Capture the cell that displays the provided text and extract its (x, y) central coordinate. 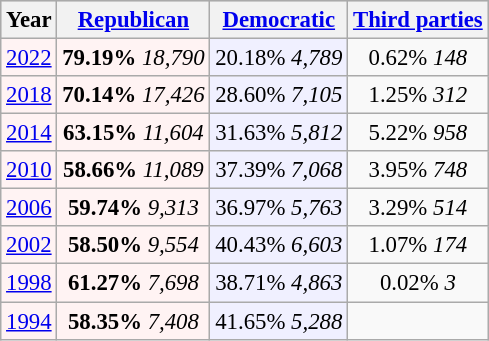
38.71% 4,863 (279, 283)
2010 (29, 170)
2014 (29, 133)
41.65% 5,288 (279, 321)
1.25% 312 (418, 95)
3.95% 748 (418, 170)
2018 (29, 95)
63.15% 11,604 (134, 133)
2006 (29, 208)
1994 (29, 321)
58.50% 9,554 (134, 245)
5.22% 958 (418, 133)
Year (29, 20)
3.29% 514 (418, 208)
58.66% 11,089 (134, 170)
58.35% 7,408 (134, 321)
31.63% 5,812 (279, 133)
37.39% 7,068 (279, 170)
1998 (29, 283)
2002 (29, 245)
20.18% 4,789 (279, 58)
70.14% 17,426 (134, 95)
40.43% 6,603 (279, 245)
Third parties (418, 20)
1.07% 174 (418, 245)
Republican (134, 20)
Democratic (279, 20)
79.19% 18,790 (134, 58)
59.74% 9,313 (134, 208)
0.62% 148 (418, 58)
0.02% 3 (418, 283)
2022 (29, 58)
28.60% 7,105 (279, 95)
61.27% 7,698 (134, 283)
36.97% 5,763 (279, 208)
